Output the [x, y] coordinate of the center of the cell containing the given text.  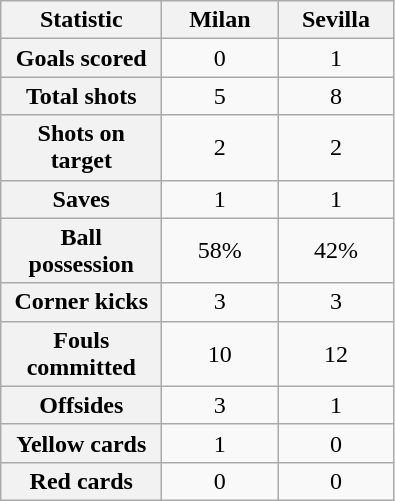
Shots on target [82, 148]
Milan [220, 20]
58% [220, 250]
Yellow cards [82, 443]
42% [336, 250]
Statistic [82, 20]
Ball possession [82, 250]
Total shots [82, 96]
Offsides [82, 405]
Goals scored [82, 58]
Saves [82, 199]
Corner kicks [82, 302]
10 [220, 354]
Sevilla [336, 20]
8 [336, 96]
Fouls committed [82, 354]
5 [220, 96]
12 [336, 354]
Red cards [82, 481]
